Scan for the cell matching the given text and deliver its (x, y) coordinate at center. 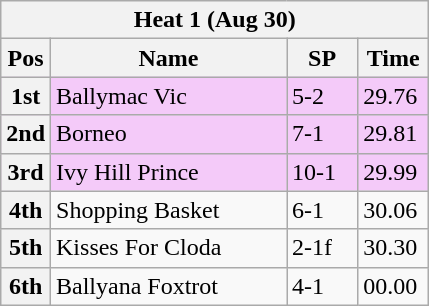
Name (169, 58)
29.99 (394, 172)
7-1 (322, 134)
Time (394, 58)
30.30 (394, 248)
10-1 (322, 172)
6-1 (322, 210)
Heat 1 (Aug 30) (215, 20)
SP (322, 58)
6th (26, 286)
2-1f (322, 248)
3rd (26, 172)
5-2 (322, 96)
1st (26, 96)
5th (26, 248)
Ballyana Foxtrot (169, 286)
29.81 (394, 134)
30.06 (394, 210)
4th (26, 210)
Pos (26, 58)
Ballymac Vic (169, 96)
4-1 (322, 286)
2nd (26, 134)
Shopping Basket (169, 210)
00.00 (394, 286)
Kisses For Cloda (169, 248)
Ivy Hill Prince (169, 172)
29.76 (394, 96)
Borneo (169, 134)
